Scan for the cell matching the given text and deliver its [x, y] coordinate at center. 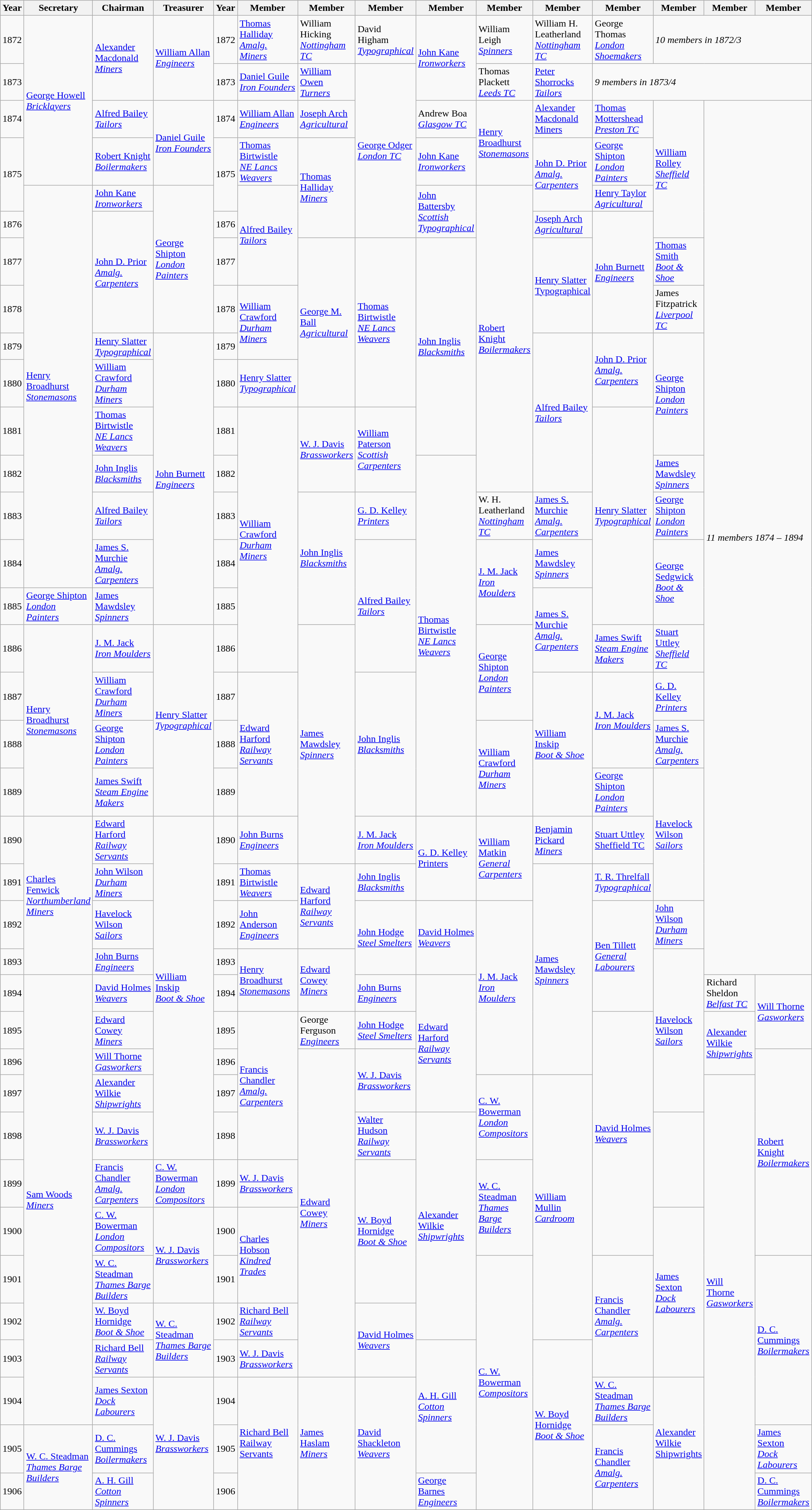
George M. BallAgricultural [327, 322]
Thomas MottersheadPreston TC [623, 119]
Thomas HallidayAmalg. Miners [267, 39]
Sam WoodsMiners [59, 1199]
Chairman [123, 8]
T. R. ThrelfallTypographical [623, 882]
Charles HobsonKindred Trades [267, 1255]
George OdgerLondon TC [386, 150]
Thomas BirtwistleWeavers [267, 882]
James HaslamMiners [327, 1443]
William H. LeatherlandNottingham TC [562, 39]
George SedgwickBoot & Shoe [679, 582]
Thomas PlackettLeeds TC [504, 82]
William MatkinGeneral Carpenters [504, 858]
John AndersonEngineers [267, 925]
Charles FenwickNorthumberland Miners [59, 895]
Peter ShorrocksTailors [562, 82]
Thomas SmithBoot & Shoe [679, 261]
Richard SheldonBelfast TC [729, 993]
W. H. LeatherlandNottingham TC [504, 516]
11 members 1874 – 1894 [757, 537]
David HighamTypographical [386, 39]
Treasurer [183, 8]
Walter HudsonRailway Servants [386, 1136]
Henry TaylorAgricultural [623, 198]
Andrew BoaGlasgow TC [446, 119]
Ben TillettGeneral Labourers [623, 956]
James FitzpatrickLiverpool TC [679, 309]
Benjamin PickardMiners [562, 840]
Thomas HallidayMiners [327, 187]
John BattersbyScottish Typographical [446, 211]
C. W. BowermanCompositors [504, 1383]
George HowellBricklayers [59, 100]
William OwenTurners [327, 82]
David ShackletonWeavers [386, 1443]
William MullinCardroom [562, 1207]
9 members in 1873/4 [702, 82]
Secretary [59, 8]
William LeighSpinners [504, 39]
George BarnesEngineers [446, 1491]
William RolleySheffield TC [679, 169]
William PatersonScottish Carpenters [386, 449]
George FergusonEngineers [327, 1030]
George ThomasLondon Shoemakers [623, 39]
10 members in 1872/3 [732, 39]
William HickingNottingham TC [327, 39]
